Search for the cell housing the specified text and yield its (X, Y) center coordinate. 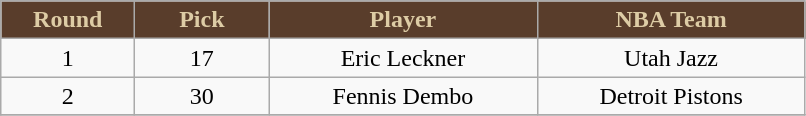
30 (202, 96)
NBA Team (671, 20)
1 (68, 58)
Round (68, 20)
Fennis Dembo (403, 96)
17 (202, 58)
2 (68, 96)
Pick (202, 20)
Eric Leckner (403, 58)
Player (403, 20)
Detroit Pistons (671, 96)
Utah Jazz (671, 58)
